Extract the (X, Y) coordinate from the center of the cell holding the provided text.  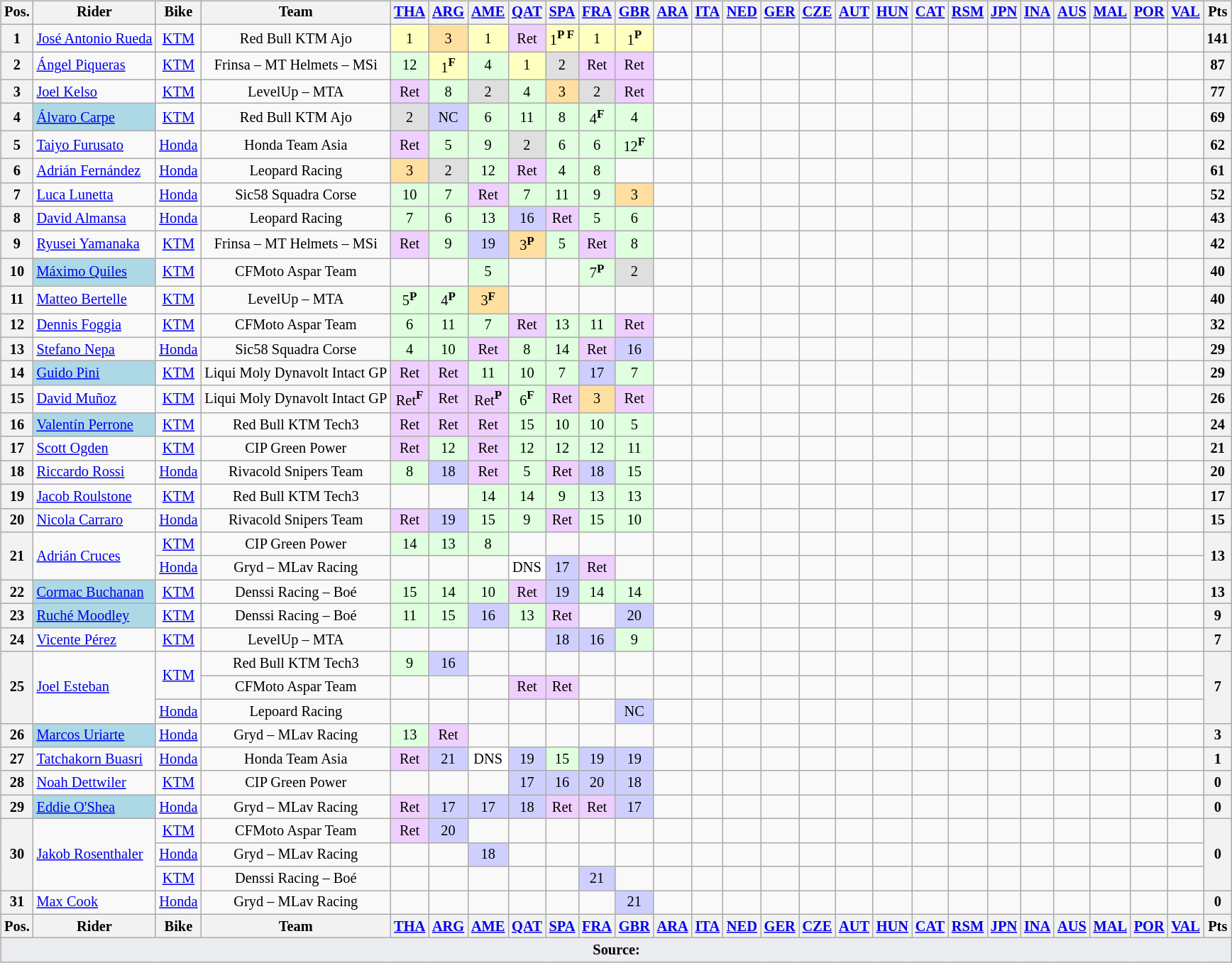
Tatchakorn Buasri (95, 759)
David Muñoz (95, 399)
Vicente Pérez (95, 639)
Adrián Cruces (95, 556)
28 (17, 783)
Dennis Foggia (95, 326)
25 (17, 687)
31 (17, 903)
22 (17, 592)
3F (488, 299)
30 (17, 854)
Lepoard Racing (295, 711)
42 (1218, 244)
Guido Pini (95, 373)
5P (409, 299)
Matteo Bertelle (95, 299)
23 (17, 616)
27 (17, 759)
1P (634, 38)
12F (634, 145)
Adrián Fernández (95, 171)
Máximo Quiles (95, 273)
Joel Kelso (95, 92)
Jakob Rosenthaler (95, 854)
Scott Ogden (95, 449)
Marcos Uriarte (95, 735)
62 (1218, 145)
Max Cook (95, 903)
141 (1218, 38)
6F (527, 399)
Ruché Moodley (95, 616)
Joel Esteban (95, 687)
32 (1218, 326)
Álvaro Carpe (95, 118)
Riccardo Rossi (95, 473)
43 (1218, 219)
RetP (488, 399)
Eddie O'Shea (95, 807)
Valentín Perrone (95, 425)
77 (1218, 92)
José Antonio Rueda (95, 38)
4F (597, 118)
61 (1218, 171)
4P (449, 299)
Luca Lunetta (95, 194)
69 (1218, 118)
Ryusei Yamanaka (95, 244)
1F (449, 65)
Noah Dettwiler (95, 783)
52 (1218, 194)
87 (1218, 65)
Ángel Piqueras (95, 65)
Source: (616, 950)
Nicola Carraro (95, 520)
Taiyo Furusato (95, 145)
Stefano Nepa (95, 349)
RetF (409, 399)
3P (527, 244)
David Almansa (95, 219)
7P (597, 273)
Cormac Buchanan (95, 592)
1P F (562, 38)
Jacob Roulstone (95, 496)
